Detect which cell encompasses the target text, then output its [X, Y] center coordinate. 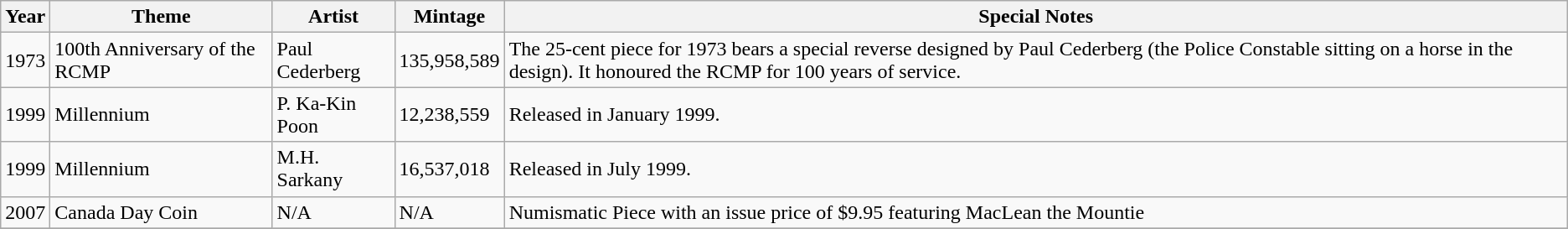
P. Ka-Kin Poon [333, 114]
135,958,589 [449, 60]
Artist [333, 17]
Theme [161, 17]
2007 [25, 212]
12,238,559 [449, 114]
Year [25, 17]
Canada Day Coin [161, 212]
Special Notes [1035, 17]
Numismatic Piece with an issue price of $9.95 featuring MacLean the Mountie [1035, 212]
16,537,018 [449, 169]
1973 [25, 60]
Mintage [449, 17]
M.H. Sarkany [333, 169]
100th Anniversary of the RCMP [161, 60]
Released in July 1999. [1035, 169]
Released in January 1999. [1035, 114]
Paul Cederberg [333, 60]
